Search for the cell housing the specified text and yield its (x, y) center coordinate. 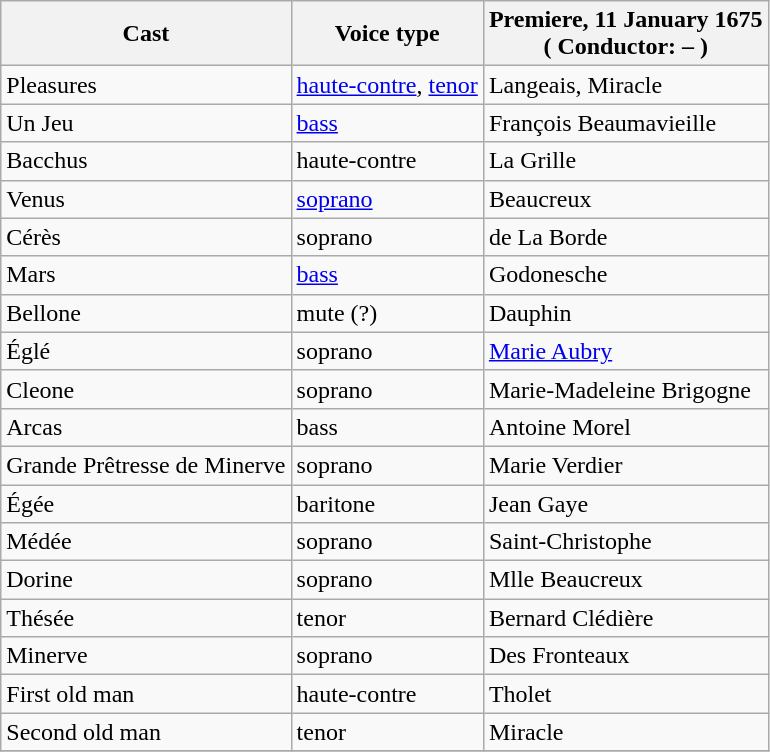
Grande Prêtresse de Minerve (146, 465)
Jean Gaye (626, 503)
Églé (146, 351)
Marie Verdier (626, 465)
Second old man (146, 732)
Antoine Morel (626, 427)
baritone (387, 503)
Langeais, Miracle (626, 85)
Cérès (146, 237)
haute-contre, tenor (387, 85)
Voice type (387, 34)
Mlle Beaucreux (626, 580)
Cleone (146, 389)
Mars (146, 275)
Marie Aubry (626, 351)
Un Jeu (146, 123)
Godonesche (626, 275)
Égée (146, 503)
La Grille (626, 161)
Bellone (146, 313)
Bernard Clédière (626, 618)
Miracle (626, 732)
Premiere, 11 January 1675 ( Conductor: – ) (626, 34)
Médée (146, 542)
mute (?) (387, 313)
First old man (146, 694)
Arcas (146, 427)
Des Fronteaux (626, 656)
Cast (146, 34)
Beaucreux (626, 199)
Minerve (146, 656)
Pleasures (146, 85)
Marie-Madeleine Brigogne (626, 389)
Thésée (146, 618)
de La Borde (626, 237)
Dorine (146, 580)
Saint-Christophe (626, 542)
Bacchus (146, 161)
François Beaumavieille (626, 123)
Tholet (626, 694)
Venus (146, 199)
Dauphin (626, 313)
